From the cell containing the given text, extract its center point as (x, y) coordinate. 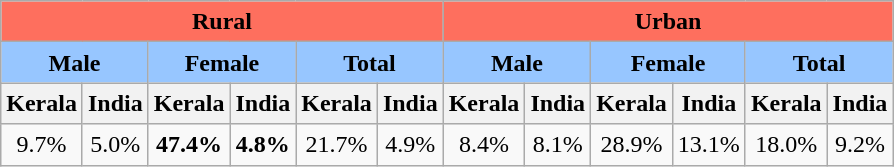
18.0% (786, 144)
5.0% (115, 144)
9.2% (860, 144)
9.7% (42, 144)
13.1% (708, 144)
Rural (222, 22)
8.4% (484, 144)
Urban (668, 22)
8.1% (558, 144)
21.7% (337, 144)
4.9% (410, 144)
47.4% (189, 144)
4.8% (263, 144)
28.9% (632, 144)
